Find where the given text appears and provide that cell's center as (X, Y) coordinate. 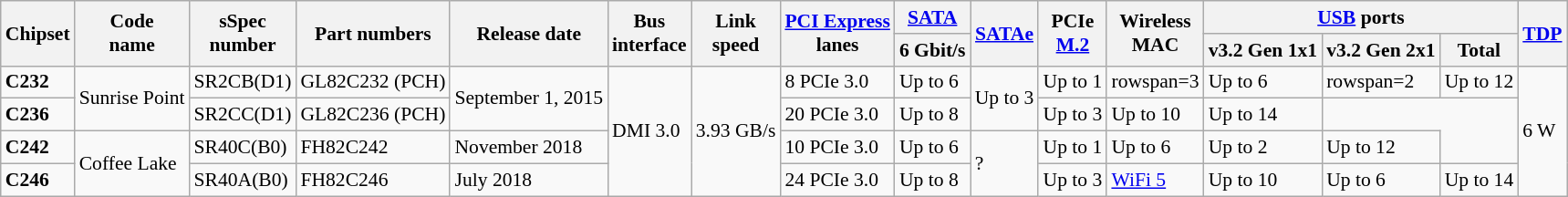
24 PCIe 3.0 (837, 180)
rowspan=3 (1155, 82)
GL82C236 (PCH) (372, 115)
SR2CB(D1) (243, 82)
WiFi 5 (1155, 180)
SR2CC(D1) (243, 115)
C232 (38, 82)
Release date (529, 33)
C242 (38, 148)
November 2018 (529, 148)
Sunrise Point (132, 98)
8 PCIe 3.0 (837, 82)
v3.2 Gen 1x1 (1262, 50)
TDP (1542, 33)
Total (1480, 50)
3.93 GB/s (736, 130)
Codename (132, 33)
Coffee Lake (132, 164)
Up to 2 (1262, 148)
July 2018 (529, 180)
Businterface (649, 33)
sSpecnumber (243, 33)
USB ports (1361, 17)
SR40C(B0) (243, 148)
September 1, 2015 (529, 98)
? (1005, 164)
10 PCIe 3.0 (837, 148)
C246 (38, 180)
6 W (1542, 130)
DMI 3.0 (649, 130)
C236 (38, 115)
SATA (932, 17)
PCIeM.2 (1073, 33)
FH82C246 (372, 180)
Chipset (38, 33)
FH82C242 (372, 148)
rowspan=2 (1381, 82)
GL82C232 (PCH) (372, 82)
6 Gbit/s (932, 50)
WirelessMAC (1155, 33)
PCI Expresslanes (837, 33)
Linkspeed (736, 33)
SATAe (1005, 33)
Part numbers (372, 33)
v3.2 Gen 2x1 (1381, 50)
SR40A(B0) (243, 180)
20 PCIe 3.0 (837, 115)
